Return the (x, y) coordinate for the center point of the cell that contains the specified text.  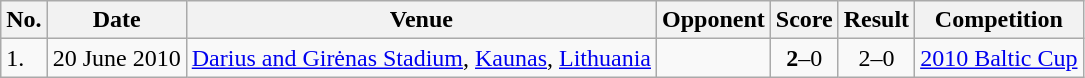
Score (804, 20)
Date (116, 20)
1. (24, 58)
20 June 2010 (116, 58)
Venue (421, 20)
Darius and Girėnas Stadium, Kaunas, Lithuania (421, 58)
Competition (999, 20)
2010 Baltic Cup (999, 58)
Opponent (714, 20)
No. (24, 20)
Result (876, 20)
